Pinpoint the cell where the given text exists, returning its [X, Y] midpoint coordinate. 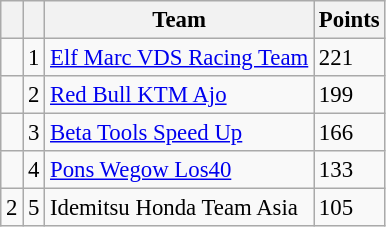
3 [34, 133]
Elf Marc VDS Racing Team [180, 58]
Points [350, 20]
Idemitsu Honda Team Asia [180, 208]
Team [180, 20]
1 [34, 58]
Beta Tools Speed Up [180, 133]
166 [350, 133]
5 [34, 208]
105 [350, 208]
Red Bull KTM Ajo [180, 95]
133 [350, 170]
Pons Wegow Los40 [180, 170]
4 [34, 170]
199 [350, 95]
221 [350, 58]
